Pinpoint the cell where the given text exists, returning its (X, Y) midpoint coordinate. 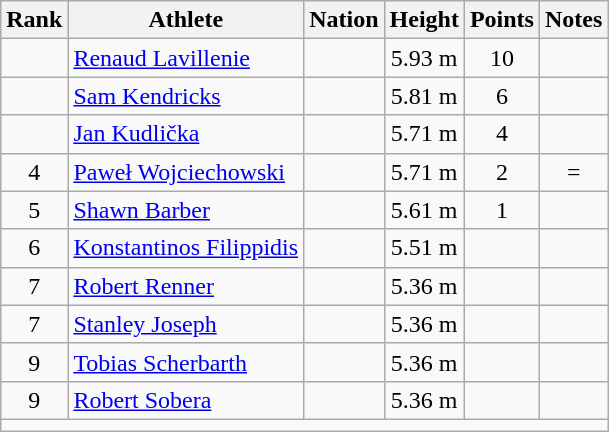
5.81 m (424, 96)
Jan Kudlička (186, 134)
Robert Renner (186, 286)
Athlete (186, 20)
1 (502, 210)
Stanley Joseph (186, 324)
Robert Sobera (186, 400)
2 (502, 172)
5.93 m (424, 58)
Paweł Wojciechowski (186, 172)
Renaud Lavillenie (186, 58)
Sam Kendricks (186, 96)
5 (34, 210)
Shawn Barber (186, 210)
10 (502, 58)
Rank (34, 20)
Notes (573, 20)
= (573, 172)
5.51 m (424, 248)
Konstantinos Filippidis (186, 248)
Nation (344, 20)
Points (502, 20)
Height (424, 20)
5.61 m (424, 210)
Tobias Scherbarth (186, 362)
